Capture the cell that displays the provided text and extract its [x, y] central coordinate. 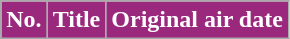
Title [76, 20]
No. [24, 20]
Original air date [198, 20]
